From the cell containing the given text, extract its center point as (x, y) coordinate. 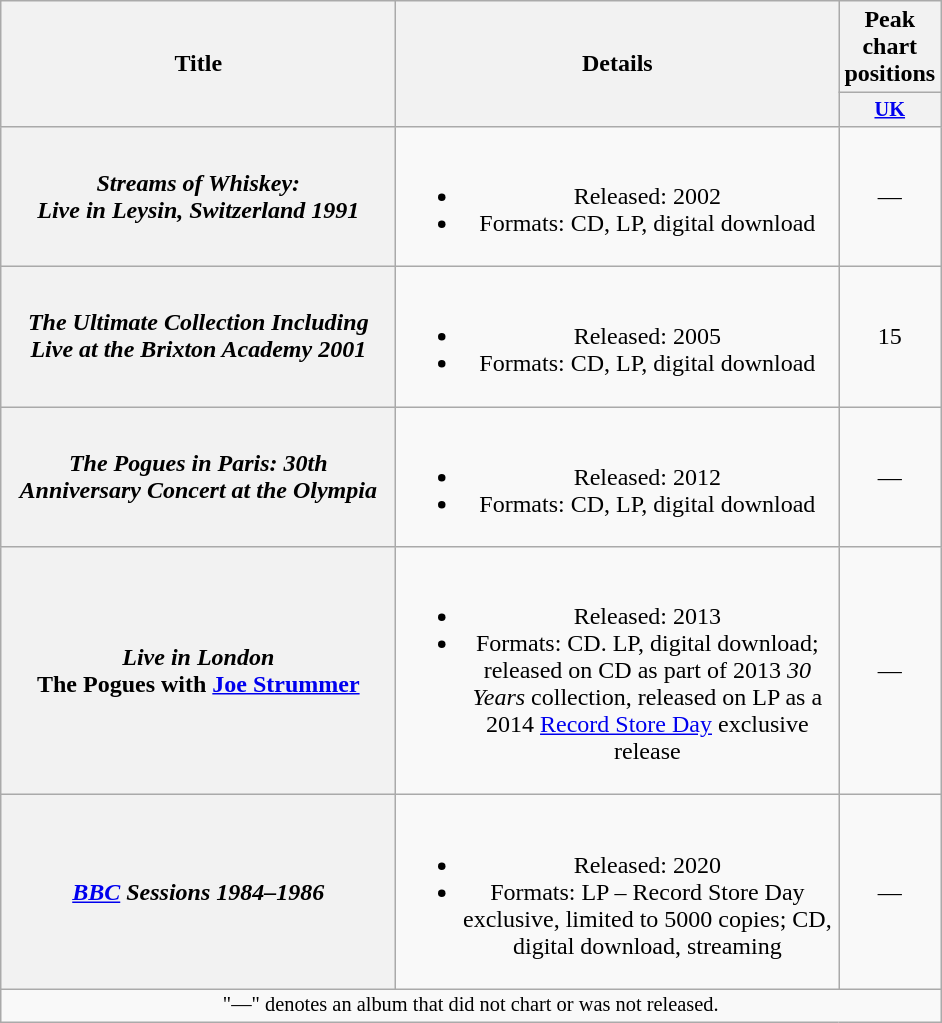
Title (198, 64)
Released: 2012Formats: CD, LP, digital download (618, 477)
Streams of Whiskey:Live in Leysin, Switzerland 1991 (198, 196)
UK (890, 110)
15 (890, 337)
"—" denotes an album that did not chart or was not released. (471, 1006)
Peak chart positions (890, 47)
BBC Sessions 1984–1986 (198, 892)
The Pogues in Paris: 30thAnniversary Concert at the Olympia (198, 477)
Released: 2005Formats: CD, LP, digital download (618, 337)
Released: 2020Formats: LP – Record Store Day exclusive, limited to 5000 copies; CD, digital download, streaming (618, 892)
The Ultimate Collection IncludingLive at the Brixton Academy 2001 (198, 337)
Released: 2002Formats: CD, LP, digital download (618, 196)
Live in London The Pogues with Joe Strummer (198, 671)
Details (618, 64)
